Determine the [x, y] coordinate at the center of the cell enclosing the given text.  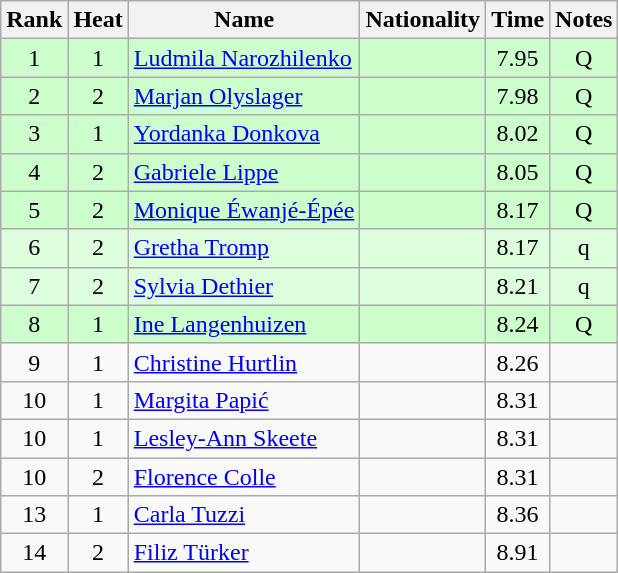
8.24 [518, 324]
Time [518, 20]
7 [34, 286]
Rank [34, 20]
9 [34, 362]
Sylvia Dethier [244, 286]
Florence Colle [244, 477]
Christine Hurtlin [244, 362]
Marjan Olyslager [244, 96]
8.91 [518, 553]
7.98 [518, 96]
5 [34, 210]
Name [244, 20]
13 [34, 515]
Lesley-Ann Skeete [244, 438]
Gabriele Lippe [244, 172]
Filiz Türker [244, 553]
8.02 [518, 134]
Heat [98, 20]
6 [34, 248]
Ine Langenhuizen [244, 324]
8.05 [518, 172]
Notes [584, 20]
4 [34, 172]
14 [34, 553]
3 [34, 134]
8.26 [518, 362]
Ludmila Narozhilenko [244, 58]
8 [34, 324]
Monique Éwanjé-Épée [244, 210]
Carla Tuzzi [244, 515]
Nationality [423, 20]
Yordanka Donkova [244, 134]
7.95 [518, 58]
Gretha Tromp [244, 248]
8.21 [518, 286]
Margita Papić [244, 400]
8.36 [518, 515]
